Locate the cell with the specified text and output its (x, y) center coordinate. 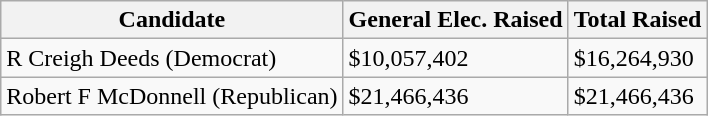
Robert F McDonnell (Republican) (172, 96)
$16,264,930 (638, 58)
R Creigh Deeds (Democrat) (172, 58)
Total Raised (638, 20)
Candidate (172, 20)
$10,057,402 (456, 58)
General Elec. Raised (456, 20)
